Identify which cell holds the provided text, then report its (x, y) central coordinate. 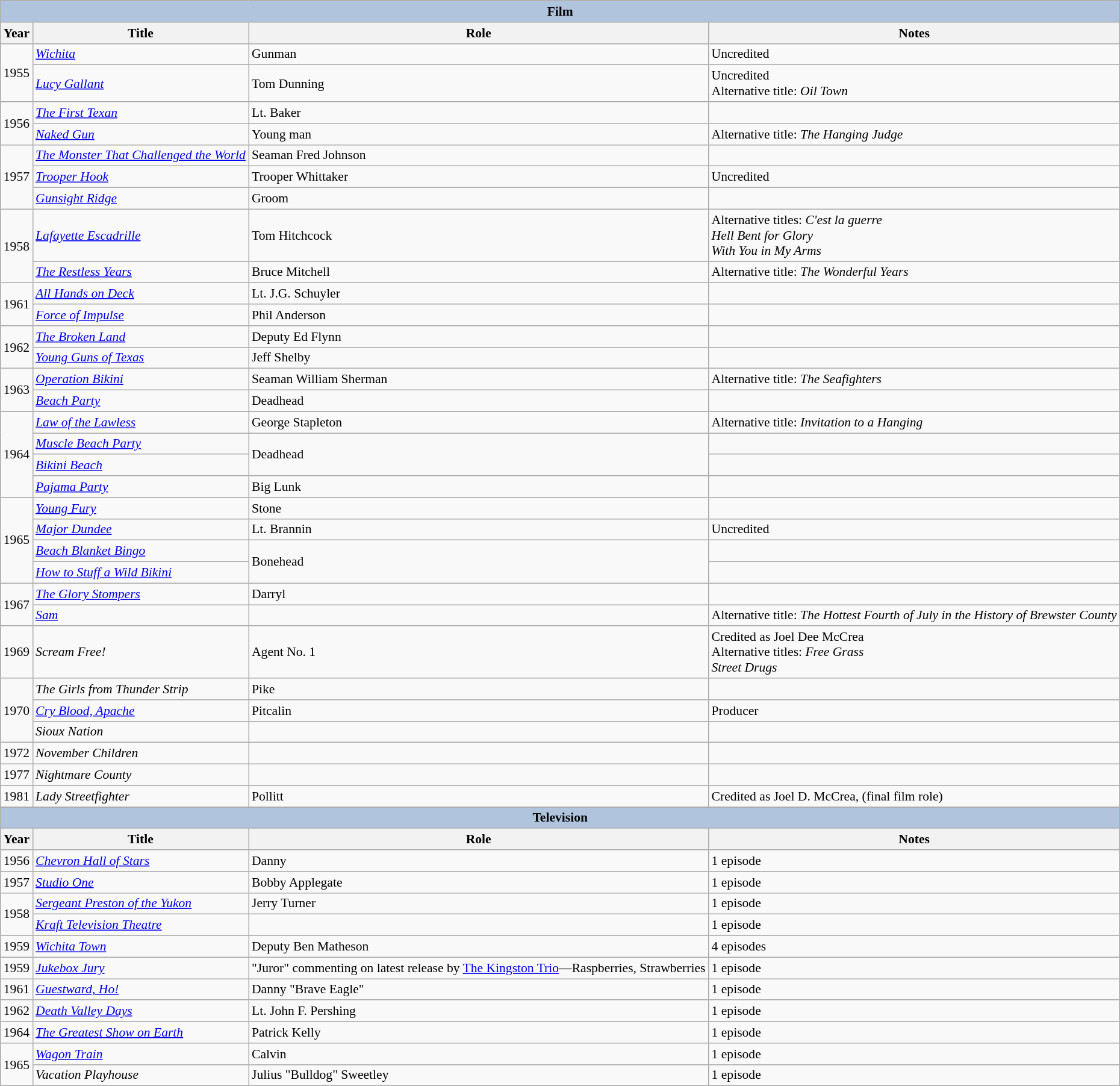
Wagon Train (141, 1054)
Gunsight Ridge (141, 199)
Darryl (479, 594)
Agent No. 1 (479, 653)
George Stapleton (479, 422)
Julius "Bulldog" Sweetley (479, 1075)
Alternative title: Invitation to a Hanging (914, 422)
Lt. J.G. Schuyler (479, 294)
1981 (17, 796)
Tom Dunning (479, 83)
Pitcalin (479, 711)
Film (560, 11)
Deputy Ben Matheson (479, 947)
Lucy Gallant (141, 83)
Operation Bikini (141, 379)
Wichita (141, 54)
Nightmare County (141, 775)
Young Fury (141, 508)
Kraft Television Theatre (141, 925)
1972 (17, 754)
Major Dundee (141, 529)
Seaman William Sherman (479, 379)
Danny "Brave Eagle" (479, 990)
Pollitt (479, 796)
Calvin (479, 1054)
Sioux Nation (141, 732)
Lady Streetfighter (141, 796)
Chevron Hall of Stars (141, 861)
The Glory Stompers (141, 594)
UncreditedAlternative title: Oil Town (914, 83)
Seaman Fred Johnson (479, 155)
1967 (17, 605)
Alternative titles: C'est la guerreHell Bent for GloryWith You in My Arms (914, 235)
Lt. John F. Pershing (479, 1011)
November Children (141, 754)
Sam (141, 616)
1955 (17, 72)
1963 (17, 390)
Young Guns of Texas (141, 358)
1970 (17, 711)
Alternative title: The Seafighters (914, 379)
The Broken Land (141, 337)
Alternative title: The Hottest Fourth of July in the History of Brewster County (914, 616)
The Greatest Show on Earth (141, 1032)
Trooper Whittaker (479, 177)
Credited as Joel Dee McCreaAlternative titles: Free GrassStreet Drugs (914, 653)
Groom (479, 199)
Patrick Kelly (479, 1032)
Lafayette Escadrille (141, 235)
"Juror" commenting on latest release by The Kingston Trio—Raspberries, Strawberries (479, 968)
Gunman (479, 54)
Death Valley Days (141, 1011)
The First Texan (141, 113)
Television (560, 818)
Pajama Party (141, 487)
Cry Blood, Apache (141, 711)
Studio One (141, 882)
Young man (479, 134)
Muscle Beach Party (141, 444)
Sergeant Preston of the Yukon (141, 903)
Bonehead (479, 561)
Guestward, Ho! (141, 990)
All Hands on Deck (141, 294)
Producer (914, 711)
Jukebox Jury (141, 968)
Force of Impulse (141, 315)
Alternative title: The Wonderful Years (914, 272)
Tom Hitchcock (479, 235)
The Restless Years (141, 272)
Jeff Shelby (479, 358)
Scream Free! (141, 653)
Law of the Lawless (141, 422)
Lt. Baker (479, 113)
The Girls from Thunder Strip (141, 689)
Bruce Mitchell (479, 272)
1969 (17, 653)
Bobby Applegate (479, 882)
Wichita Town (141, 947)
Alternative title: The Hanging Judge (914, 134)
1977 (17, 775)
4 episodes (914, 947)
Pike (479, 689)
Vacation Playhouse (141, 1075)
Danny (479, 861)
Bikini Beach (141, 466)
Deputy Ed Flynn (479, 337)
Phil Anderson (479, 315)
Naked Gun (141, 134)
Jerry Turner (479, 903)
How to Stuff a Wild Bikini (141, 573)
Beach Party (141, 401)
Lt. Brannin (479, 529)
Big Lunk (479, 487)
Stone (479, 508)
Credited as Joel D. McCrea, (final film role) (914, 796)
Trooper Hook (141, 177)
The Monster That Challenged the World (141, 155)
Beach Blanket Bingo (141, 551)
